Identify which cell holds the provided text, then report its [X, Y] central coordinate. 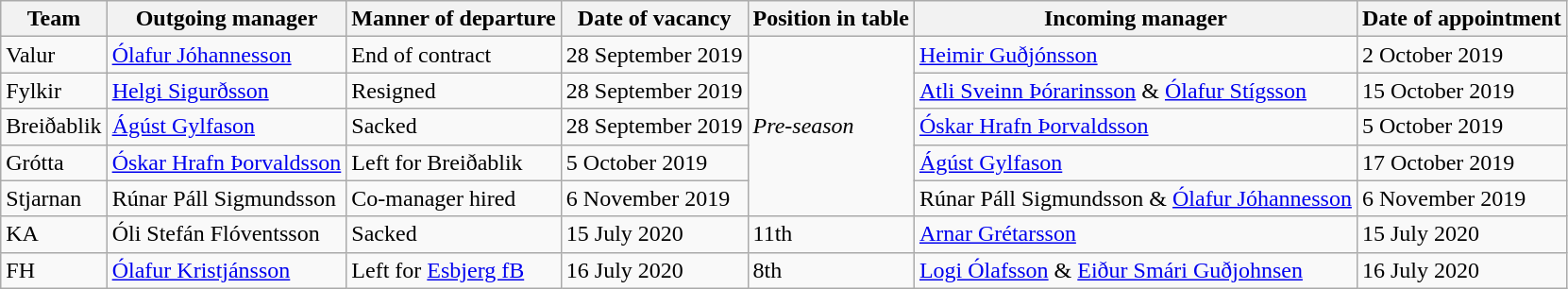
Ólafur Kristjánsson [227, 270]
Outgoing manager [227, 19]
Co-manager hired [453, 198]
KA [54, 234]
11th [831, 234]
Logi Ólafsson & Eiður Smári Guðjohnsen [1135, 270]
Breiðablik [54, 127]
Date of appointment [1461, 19]
Arnar Grétarsson [1135, 234]
Ólafur Jóhannesson [227, 55]
Pre-season [831, 127]
FH [54, 270]
Manner of departure [453, 19]
Position in table [831, 19]
Heimir Guðjónsson [1135, 55]
Stjarnan [54, 198]
Helgi Sigurðsson [227, 91]
Rúnar Páll Sigmundsson & Ólafur Jóhannesson [1135, 198]
Atli Sveinn Þórarinsson & Ólafur Stígsson [1135, 91]
Resigned [453, 91]
Grótta [54, 162]
Incoming manager [1135, 19]
Rúnar Páll Sigmundsson [227, 198]
17 October 2019 [1461, 162]
End of contract [453, 55]
Fylkir [54, 91]
Valur [54, 55]
Óli Stefán Flóventsson [227, 234]
Left for Esbjerg fB [453, 270]
Team [54, 19]
Left for Breiðablik [453, 162]
8th [831, 270]
15 October 2019 [1461, 91]
Date of vacancy [654, 19]
2 October 2019 [1461, 55]
